Determine the [X, Y] coordinate at the center of the cell enclosing the given text.  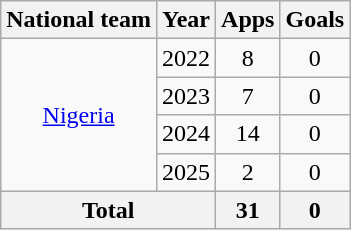
Goals [315, 20]
2023 [186, 96]
Nigeria [79, 115]
Year [186, 20]
14 [248, 134]
2024 [186, 134]
2 [248, 172]
2025 [186, 172]
National team [79, 20]
2022 [186, 58]
Total [108, 210]
8 [248, 58]
31 [248, 210]
7 [248, 96]
Apps [248, 20]
